Identify which cell holds the provided text, then report its [X, Y] central coordinate. 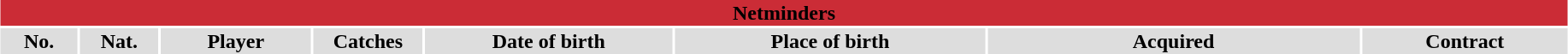
Nat. [120, 41]
Catches [368, 41]
No. [39, 41]
Player [236, 41]
Netminders [783, 13]
Acquired [1173, 41]
Place of birth [830, 41]
Contract [1465, 41]
Date of birth [549, 41]
